Detect which cell encompasses the target text, then output its (x, y) center coordinate. 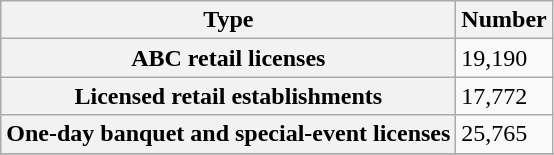
Type (228, 20)
19,190 (504, 58)
25,765 (504, 134)
17,772 (504, 96)
One-day banquet and special-event licenses (228, 134)
ABC retail licenses (228, 58)
Number (504, 20)
Licensed retail establishments (228, 96)
